Return [x, y] of the center of cell containing provided text 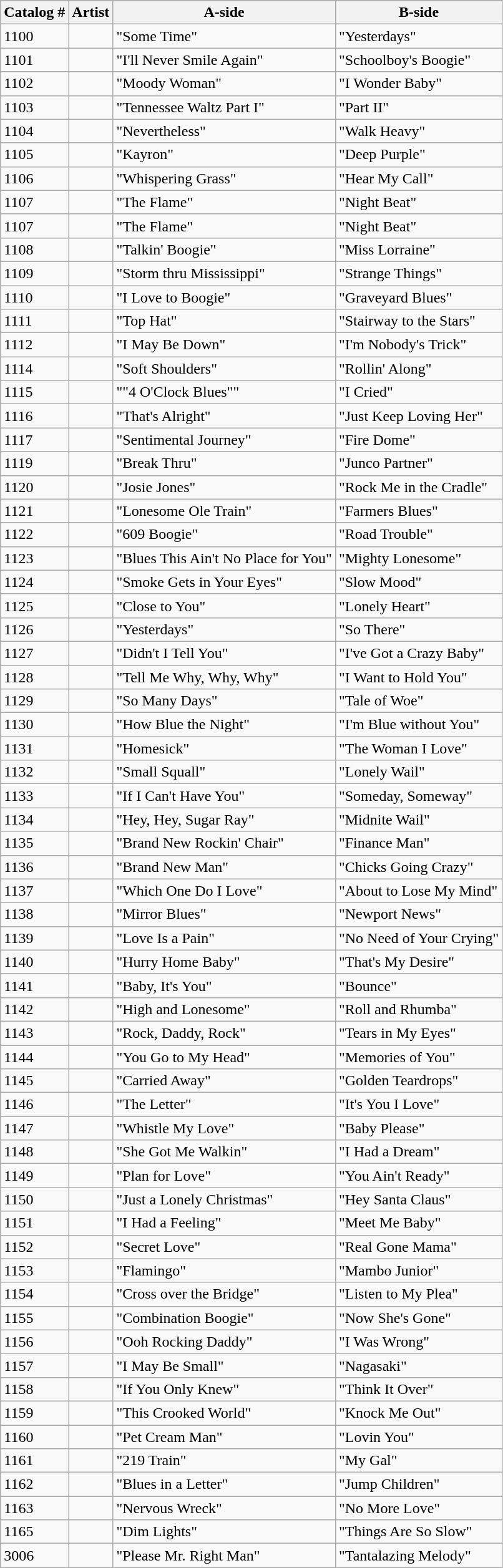
"Deep Purple" [418, 155]
"Hurry Home Baby" [225, 962]
"Close to You" [225, 606]
B-side [418, 12]
"No More Love" [418, 1508]
1108 [35, 249]
"Homesick" [225, 748]
1147 [35, 1128]
1150 [35, 1199]
1131 [35, 748]
"Newport News" [418, 914]
"I Had a Dream" [418, 1152]
1105 [35, 155]
"Mirror Blues" [225, 914]
1130 [35, 725]
"Just Keep Loving Her" [418, 416]
"Strange Things" [418, 273]
"Love Is a Pain" [225, 938]
1151 [35, 1223]
"Kayron" [225, 155]
"Junco Partner" [418, 463]
"Mighty Lonesome" [418, 558]
"You Go to My Head" [225, 1057]
1128 [35, 677]
"Slow Mood" [418, 582]
"Didn't I Tell You" [225, 653]
"Blues This Ain't No Place for You" [225, 558]
1116 [35, 416]
1134 [35, 820]
"609 Boogie" [225, 535]
"I Was Wrong" [418, 1342]
"I'm Nobody's Trick" [418, 345]
"Hear My Call" [418, 178]
"Roll and Rhumba" [418, 1009]
"Real Gone Mama" [418, 1247]
1127 [35, 653]
"I'm Blue without You" [418, 725]
1123 [35, 558]
1129 [35, 701]
"Whispering Grass" [225, 178]
"Secret Love" [225, 1247]
"Things Are So Slow" [418, 1532]
"High and Lonesome" [225, 1009]
1132 [35, 772]
"I've Got a Crazy Baby" [418, 653]
"Hey Santa Claus" [418, 1199]
1162 [35, 1484]
"No Need of Your Crying" [418, 938]
1103 [35, 107]
"Miss Lorraine" [418, 249]
"Please Mr. Right Man" [225, 1556]
"Tears in My Eyes" [418, 1033]
"Carried Away" [225, 1081]
"I May Be Down" [225, 345]
1114 [35, 369]
1110 [35, 298]
1155 [35, 1318]
"Blues in a Letter" [225, 1484]
"Top Hat" [225, 321]
1109 [35, 273]
1120 [35, 487]
"If You Only Knew" [225, 1389]
"Fire Dome" [418, 440]
"Cross over the Bridge" [225, 1294]
"Small Squall" [225, 772]
A-side [225, 12]
"I Wonder Baby" [418, 84]
"Part II" [418, 107]
"Graveyard Blues" [418, 298]
"Combination Boogie" [225, 1318]
"Nervous Wreck" [225, 1508]
1149 [35, 1176]
"Think It Over" [418, 1389]
1121 [35, 511]
"Lonely Heart" [418, 606]
1111 [35, 321]
"Dim Lights" [225, 1532]
"The Letter" [225, 1105]
"Golden Teardrops" [418, 1081]
1122 [35, 535]
"Which One Do I Love" [225, 891]
"Brand New Man" [225, 867]
"I May Be Small" [225, 1365]
1145 [35, 1081]
"Flamingo" [225, 1270]
"Plan for Love" [225, 1176]
"Bounce" [418, 985]
1133 [35, 796]
"Talkin' Boogie" [225, 249]
1136 [35, 867]
"That's Alright" [225, 416]
"It's You I Love" [418, 1105]
3006 [35, 1556]
"Tennessee Waltz Part I" [225, 107]
1126 [35, 629]
1115 [35, 392]
"How Blue the Night" [225, 725]
"Pet Cream Man" [225, 1436]
1156 [35, 1342]
1154 [35, 1294]
1101 [35, 60]
"Walk Heavy" [418, 131]
1165 [35, 1532]
""4 O'Clock Blues"" [225, 392]
"219 Train" [225, 1461]
1125 [35, 606]
"Midnite Wail" [418, 820]
"I Cried" [418, 392]
"Ooh Rocking Daddy" [225, 1342]
"You Ain't Ready" [418, 1176]
"Nagasaki" [418, 1365]
1139 [35, 938]
"Just a Lonely Christmas" [225, 1199]
"Chicks Going Crazy" [418, 867]
1161 [35, 1461]
"Tell Me Why, Why, Why" [225, 677]
"That's My Desire" [418, 962]
1143 [35, 1033]
"Now She's Gone" [418, 1318]
1140 [35, 962]
"Storm thru Mississippi" [225, 273]
1160 [35, 1436]
"Schoolboy's Boogie" [418, 60]
"Smoke Gets in Your Eyes" [225, 582]
1137 [35, 891]
1142 [35, 1009]
"She Got Me Walkin" [225, 1152]
"Road Trouble" [418, 535]
"Jump Children" [418, 1484]
1144 [35, 1057]
"The Woman I Love" [418, 748]
Catalog # [35, 12]
"Break Thru" [225, 463]
"Lovin You" [418, 1436]
"I Love to Boogie" [225, 298]
"Lonely Wail" [418, 772]
"Meet Me Baby" [418, 1223]
"Knock Me Out" [418, 1413]
1119 [35, 463]
1141 [35, 985]
"About to Lose My Mind" [418, 891]
"Rock, Daddy, Rock" [225, 1033]
"Baby, It's You" [225, 985]
1117 [35, 440]
"This Crooked World" [225, 1413]
1102 [35, 84]
1124 [35, 582]
"Brand New Rockin' Chair" [225, 843]
"Someday, Someway" [418, 796]
"Rollin' Along" [418, 369]
"So There" [418, 629]
"My Gal" [418, 1461]
"Josie Jones" [225, 487]
Artist [91, 12]
"Farmers Blues" [418, 511]
1159 [35, 1413]
"Moody Woman" [225, 84]
1152 [35, 1247]
"Finance Man" [418, 843]
"Sentimental Journey" [225, 440]
1158 [35, 1389]
"I Had a Feeling" [225, 1223]
1146 [35, 1105]
"Listen to My Plea" [418, 1294]
"Memories of You" [418, 1057]
"Baby Please" [418, 1128]
"So Many Days" [225, 701]
"Rock Me in the Cradle" [418, 487]
"Mambo Junior" [418, 1270]
"If I Can't Have You" [225, 796]
"Tale of Woe" [418, 701]
"I'll Never Smile Again" [225, 60]
1157 [35, 1365]
"Nevertheless" [225, 131]
"Whistle My Love" [225, 1128]
1106 [35, 178]
"Stairway to the Stars" [418, 321]
1138 [35, 914]
1112 [35, 345]
1148 [35, 1152]
"Lonesome Ole Train" [225, 511]
"Tantalazing Melody" [418, 1556]
1153 [35, 1270]
"Soft Shoulders" [225, 369]
"I Want to Hold You" [418, 677]
1100 [35, 36]
1135 [35, 843]
1104 [35, 131]
1163 [35, 1508]
"Some Time" [225, 36]
"Hey, Hey, Sugar Ray" [225, 820]
